From the cell containing the given text, extract its center point as [X, Y] coordinate. 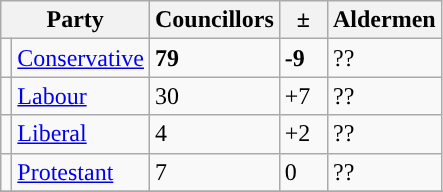
79 [215, 58]
7 [215, 172]
Labour [81, 96]
Party [76, 20]
Protestant [81, 172]
Liberal [81, 134]
0 [303, 172]
Aldermen [384, 20]
+2 [303, 134]
-9 [303, 58]
Councillors [215, 20]
+7 [303, 96]
4 [215, 134]
± [303, 20]
30 [215, 96]
Conservative [81, 58]
